Return the [X, Y] coordinate for the center point of the cell that contains the specified text.  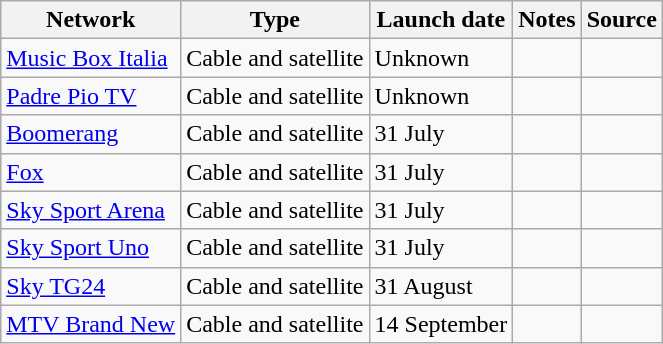
Network [91, 20]
Source [622, 20]
Music Box Italia [91, 58]
Sky Sport Arena [91, 210]
14 September [441, 324]
Sky TG24 [91, 286]
Launch date [441, 20]
Sky Sport Uno [91, 248]
Boomerang [91, 134]
Padre Pio TV [91, 96]
MTV Brand New [91, 324]
Notes [547, 20]
31 August [441, 286]
Fox [91, 172]
Type [275, 20]
